Search for the cell housing the specified text and yield its [X, Y] center coordinate. 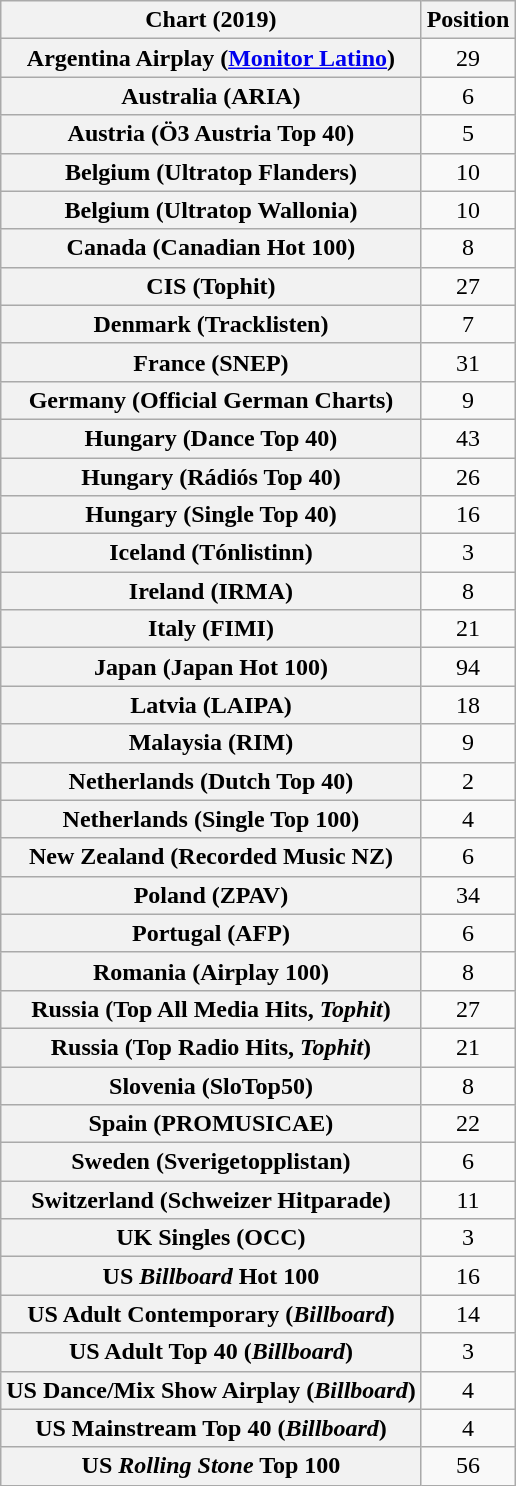
18 [468, 705]
Position [468, 20]
94 [468, 667]
Argentina Airplay (Monitor Latino) [211, 58]
Canada (Canadian Hot 100) [211, 248]
Netherlands (Single Top 100) [211, 819]
31 [468, 362]
CIS (Tophit) [211, 286]
Italy (FIMI) [211, 629]
43 [468, 438]
Australia (ARIA) [211, 96]
Sweden (Sverigetopplistan) [211, 1162]
Japan (Japan Hot 100) [211, 667]
26 [468, 477]
5 [468, 134]
22 [468, 1124]
Hungary (Single Top 40) [211, 515]
US Mainstream Top 40 (Billboard) [211, 1428]
Chart (2019) [211, 20]
34 [468, 895]
Belgium (Ultratop Wallonia) [211, 210]
Germany (Official German Charts) [211, 400]
Russia (Top Radio Hits, Tophit) [211, 1047]
US Adult Contemporary (Billboard) [211, 1314]
US Rolling Stone Top 100 [211, 1466]
Hungary (Dance Top 40) [211, 438]
Belgium (Ultratop Flanders) [211, 172]
Ireland (IRMA) [211, 591]
Poland (ZPAV) [211, 895]
New Zealand (Recorded Music NZ) [211, 857]
Spain (PROMUSICAE) [211, 1124]
Romania (Airplay 100) [211, 971]
2 [468, 781]
Switzerland (Schweizer Hitparade) [211, 1200]
Portugal (AFP) [211, 933]
US Billboard Hot 100 [211, 1276]
US Adult Top 40 (Billboard) [211, 1352]
Slovenia (SloTop50) [211, 1085]
Netherlands (Dutch Top 40) [211, 781]
UK Singles (OCC) [211, 1238]
56 [468, 1466]
Iceland (Tónlistinn) [211, 553]
29 [468, 58]
Malaysia (RIM) [211, 743]
Russia (Top All Media Hits, Tophit) [211, 1009]
Austria (Ö3 Austria Top 40) [211, 134]
14 [468, 1314]
7 [468, 324]
11 [468, 1200]
France (SNEP) [211, 362]
Denmark (Tracklisten) [211, 324]
Latvia (LAIPA) [211, 705]
US Dance/Mix Show Airplay (Billboard) [211, 1390]
Hungary (Rádiós Top 40) [211, 477]
